Pinpoint the cell where the given text exists, returning its (X, Y) midpoint coordinate. 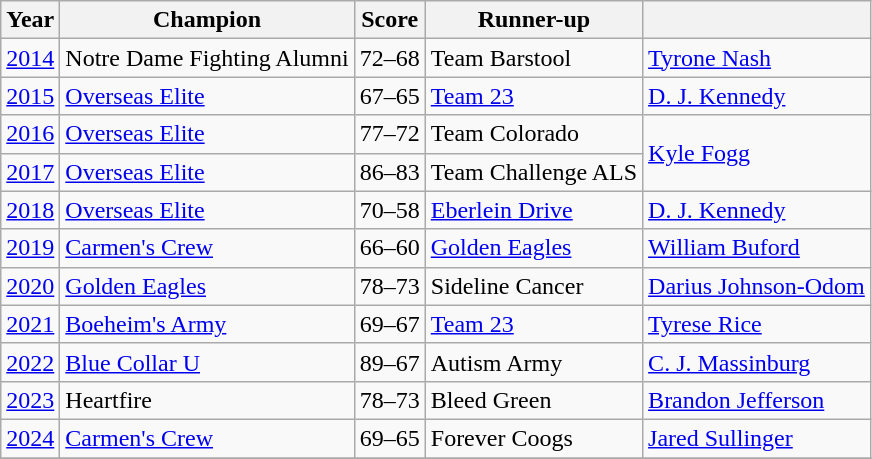
Tyrese Rice (757, 324)
Year (30, 20)
2019 (30, 248)
Blue Collar U (207, 362)
69–67 (390, 324)
Bleed Green (534, 400)
2014 (30, 58)
Runner-up (534, 20)
Notre Dame Fighting Alumni (207, 58)
67–65 (390, 96)
Score (390, 20)
70–58 (390, 210)
2022 (30, 362)
Brandon Jefferson (757, 400)
Champion (207, 20)
2018 (30, 210)
2016 (30, 134)
72–68 (390, 58)
Team Colorado (534, 134)
2015 (30, 96)
Jared Sullinger (757, 438)
2021 (30, 324)
66–60 (390, 248)
Sideline Cancer (534, 286)
Tyrone Nash (757, 58)
2023 (30, 400)
2024 (30, 438)
2017 (30, 172)
2020 (30, 286)
Boeheim's Army (207, 324)
Darius Johnson-Odom (757, 286)
Autism Army (534, 362)
69–65 (390, 438)
Team Challenge ALS (534, 172)
C. J. Massinburg (757, 362)
Team Barstool (534, 58)
Eberlein Drive (534, 210)
Kyle Fogg (757, 153)
86–83 (390, 172)
89–67 (390, 362)
Heartfire (207, 400)
Forever Coogs (534, 438)
77–72 (390, 134)
William Buford (757, 248)
